Return (x, y) of the center of cell containing provided text 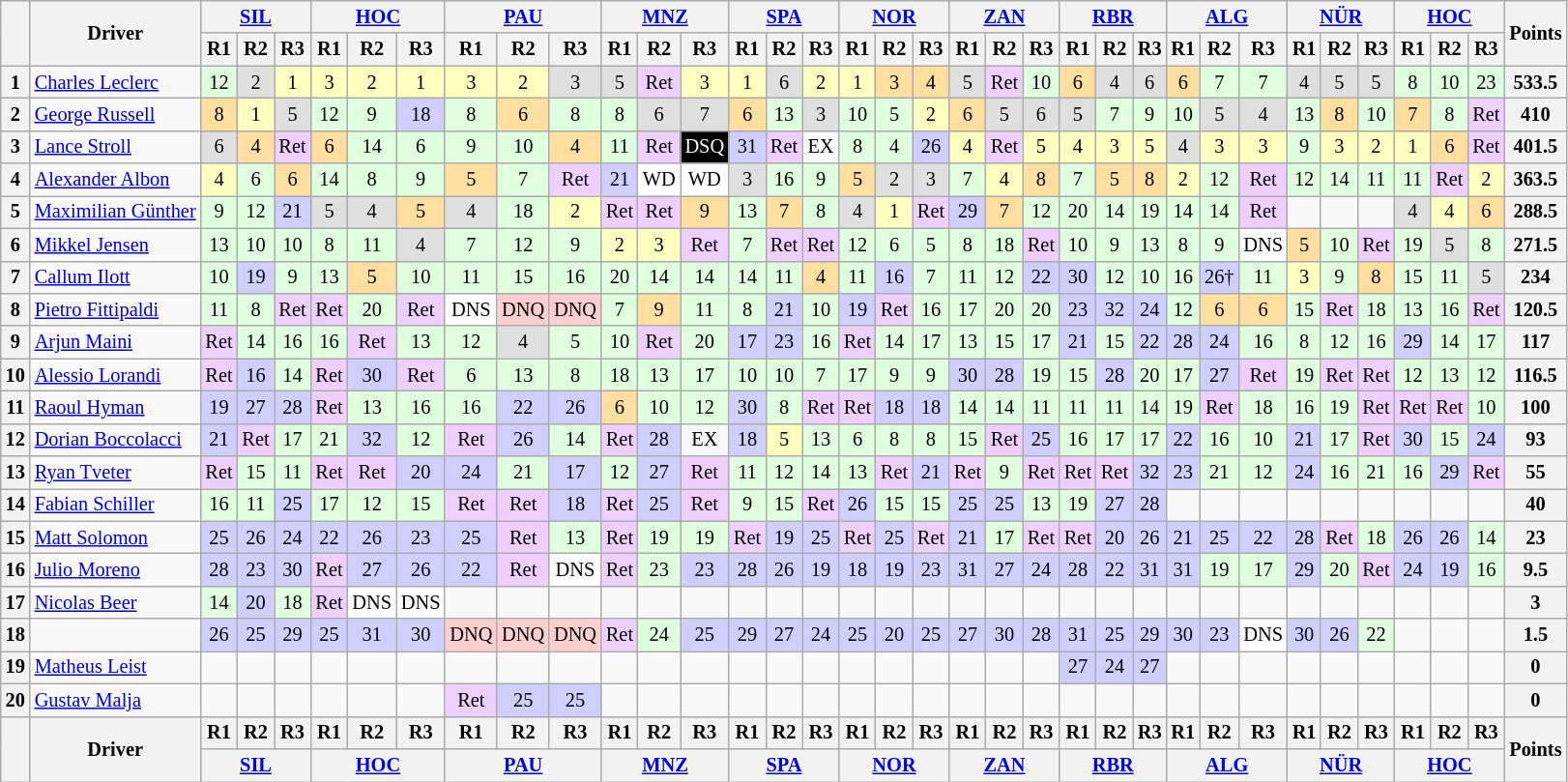
Matheus Leist (116, 667)
Arjun Maini (116, 342)
DSQ (705, 147)
116.5 (1535, 375)
Matt Solomon (116, 537)
Lance Stroll (116, 147)
Maximilian Günther (116, 212)
George Russell (116, 114)
40 (1535, 505)
Raoul Hyman (116, 407)
401.5 (1535, 147)
120.5 (1535, 309)
410 (1535, 114)
Julio Moreno (116, 569)
100 (1535, 407)
Alessio Lorandi (116, 375)
1.5 (1535, 635)
Alexander Albon (116, 180)
Callum Ilott (116, 277)
Charles Leclerc (116, 82)
Gustav Malja (116, 700)
Nicolas Beer (116, 602)
Mikkel Jensen (116, 245)
93 (1535, 440)
55 (1535, 473)
271.5 (1535, 245)
Ryan Tveter (116, 473)
117 (1535, 342)
363.5 (1535, 180)
Fabian Schiller (116, 505)
9.5 (1535, 569)
26† (1219, 277)
234 (1535, 277)
288.5 (1535, 212)
533.5 (1535, 82)
Pietro Fittipaldi (116, 309)
Dorian Boccolacci (116, 440)
